Return (x, y) of the center of cell containing provided text 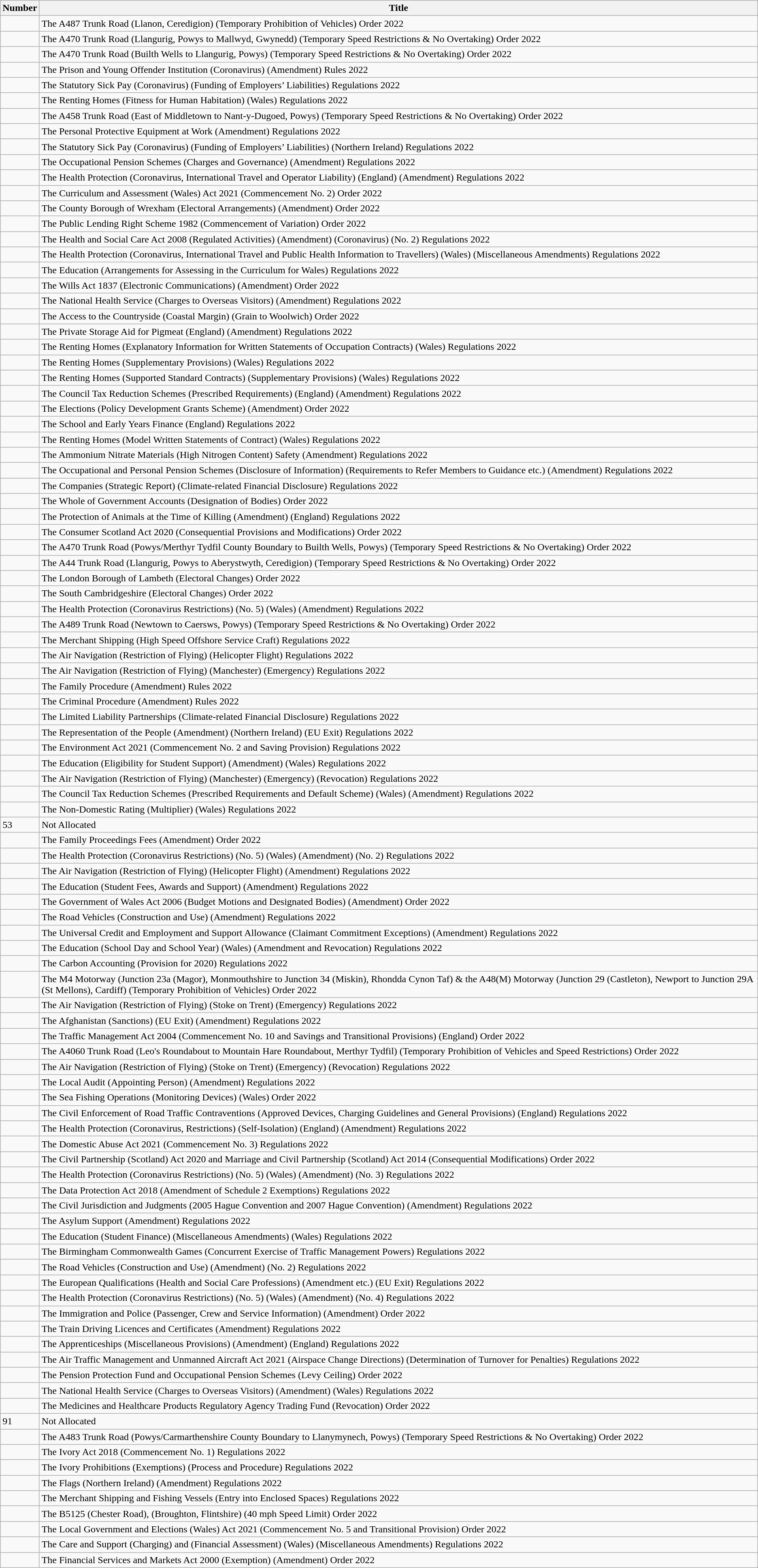
The A44 Trunk Road (Llangurig, Powys to Aberystwyth, Ceredigion) (Temporary Speed Restrictions & No Overtaking) Order 2022 (398, 563)
The Merchant Shipping and Fishing Vessels (Entry into Enclosed Spaces) Regulations 2022 (398, 1498)
The Health Protection (Coronavirus Restrictions) (No. 5) (Wales) (Amendment) (No. 2) Regulations 2022 (398, 855)
The B5125 (Chester Road), (Broughton, Flintshire) (40 mph Speed Limit) Order 2022 (398, 1514)
The Wills Act 1837 (Electronic Communications) (Amendment) Order 2022 (398, 285)
The Education (Arrangements for Assessing in the Curriculum for Wales) Regulations 2022 (398, 270)
The A470 Trunk Road (Llangurig, Powys to Mallwyd, Gwynedd) (Temporary Speed Restrictions & No Overtaking) Order 2022 (398, 39)
The A487 Trunk Road (Llanon, Ceredigion) (Temporary Prohibition of Vehicles) Order 2022 (398, 23)
The Statutory Sick Pay (Coronavirus) (Funding of Employers’ Liabilities) (Northern Ireland) Regulations 2022 (398, 147)
The A483 Trunk Road (Powys/Carmarthenshire County Boundary to Llanymynech, Powys) (Temporary Speed Restrictions & No Overtaking) Order 2022 (398, 1437)
The Apprenticeships (Miscellaneous Provisions) (Amendment) (England) Regulations 2022 (398, 1344)
The Asylum Support (Amendment) Regulations 2022 (398, 1221)
The Prison and Young Offender Institution (Coronavirus) (Amendment) Rules 2022 (398, 70)
The Limited Liability Partnerships (Climate-related Financial Disclosure) Regulations 2022 (398, 717)
The Curriculum and Assessment (Wales) Act 2021 (Commencement No. 2) Order 2022 (398, 193)
The Air Navigation (Restriction of Flying) (Stoke on Trent) (Emergency) (Revocation) Regulations 2022 (398, 1067)
The Private Storage Aid for Pigmeat (England) (Amendment) Regulations 2022 (398, 332)
The Council Tax Reduction Schemes (Prescribed Requirements) (England) (Amendment) Regulations 2022 (398, 393)
The National Health Service (Charges to Overseas Visitors) (Amendment) (Wales) Regulations 2022 (398, 1390)
The Education (Student Finance) (Miscellaneous Amendments) (Wales) Regulations 2022 (398, 1236)
The Air Traffic Management and Unmanned Aircraft Act 2021 (Airspace Change Directions) (Determination of Turnover for Penalties) Regulations 2022 (398, 1360)
The Civil Enforcement of Road Traffic Contraventions (Approved Devices, Charging Guidelines and General Provisions) (England) Regulations 2022 (398, 1113)
Title (398, 8)
The A458 Trunk Road (East of Middletown to Nant-y-Dugoed, Powys) (Temporary Speed Restrictions & No Overtaking) Order 2022 (398, 116)
The Consumer Scotland Act 2020 (Consequential Provisions and Modifications) Order 2022 (398, 532)
The Education (Student Fees, Awards and Support) (Amendment) Regulations 2022 (398, 886)
The Council Tax Reduction Schemes (Prescribed Requirements and Default Scheme) (Wales) (Amendment) Regulations 2022 (398, 794)
The Whole of Government Accounts (Designation of Bodies) Order 2022 (398, 501)
91 (20, 1421)
The Air Navigation (Restriction of Flying) (Stoke on Trent) (Emergency) Regulations 2022 (398, 1005)
The Medicines and Healthcare Products Regulatory Agency Trading Fund (Revocation) Order 2022 (398, 1406)
The Non-Domestic Rating (Multiplier) (Wales) Regulations 2022 (398, 809)
The Universal Credit and Employment and Support Allowance (Claimant Commitment Exceptions) (Amendment) Regulations 2022 (398, 932)
The Health Protection (Coronavirus, Restrictions) (Self-Isolation) (England) (Amendment) Regulations 2022 (398, 1128)
The Family Procedure (Amendment) Rules 2022 (398, 686)
The Environment Act 2021 (Commencement No. 2 and Saving Provision) Regulations 2022 (398, 748)
The Air Navigation (Restriction of Flying) (Helicopter Flight) Regulations 2022 (398, 655)
The Health Protection (Coronavirus, International Travel and Operator Liability) (England) (Amendment) Regulations 2022 (398, 177)
The Occupational Pension Schemes (Charges and Governance) (Amendment) Regulations 2022 (398, 162)
The Statutory Sick Pay (Coronavirus) (Funding of Employers’ Liabilities) Regulations 2022 (398, 85)
The Immigration and Police (Passenger, Crew and Service Information) (Amendment) Order 2022 (398, 1313)
The Personal Protective Equipment at Work (Amendment) Regulations 2022 (398, 131)
The A470 Trunk Road (Builth Wells to Llangurig, Powys) (Temporary Speed Restrictions & No Overtaking) Order 2022 (398, 54)
The Education (School Day and School Year) (Wales) (Amendment and Revocation) Regulations 2022 (398, 948)
The Protection of Animals at the Time of Killing (Amendment) (England) Regulations 2022 (398, 517)
The Air Navigation (Restriction of Flying) (Manchester) (Emergency) (Revocation) Regulations 2022 (398, 779)
The Ivory Act 2018 (Commencement No. 1) Regulations 2022 (398, 1452)
The Local Audit (Appointing Person) (Amendment) Regulations 2022 (398, 1082)
The Access to the Countryside (Coastal Margin) (Grain to Woolwich) Order 2022 (398, 316)
The Government of Wales Act 2006 (Budget Motions and Designated Bodies) (Amendment) Order 2022 (398, 902)
The Road Vehicles (Construction and Use) (Amendment) (No. 2) Regulations 2022 (398, 1267)
The London Borough of Lambeth (Electoral Changes) Order 2022 (398, 578)
The Criminal Procedure (Amendment) Rules 2022 (398, 702)
The Financial Services and Markets Act 2000 (Exemption) (Amendment) Order 2022 (398, 1560)
The Renting Homes (Explanatory Information for Written Statements of Occupation Contracts) (Wales) Regulations 2022 (398, 347)
The Train Driving Licences and Certificates (Amendment) Regulations 2022 (398, 1329)
The South Cambridgeshire (Electoral Changes) Order 2022 (398, 594)
The Domestic Abuse Act 2021 (Commencement No. 3) Regulations 2022 (398, 1144)
The Merchant Shipping (High Speed Offshore Service Craft) Regulations 2022 (398, 640)
The A489 Trunk Road (Newtown to Caersws, Powys) (Temporary Speed Restrictions & No Overtaking) Order 2022 (398, 624)
The European Qualifications (Health and Social Care Professions) (Amendment etc.) (EU Exit) Regulations 2022 (398, 1283)
The Civil Partnership (Scotland) Act 2020 and Marriage and Civil Partnership (Scotland) Act 2014 (Consequential Modifications) Order 2022 (398, 1159)
The Family Proceedings Fees (Amendment) Order 2022 (398, 840)
The National Health Service (Charges to Overseas Visitors) (Amendment) Regulations 2022 (398, 301)
The Road Vehicles (Construction and Use) (Amendment) Regulations 2022 (398, 917)
The A470 Trunk Road (Powys/Merthyr Tydfil County Boundary to Builth Wells, Powys) (Temporary Speed Restrictions & No Overtaking) Order 2022 (398, 547)
The Data Protection Act 2018 (Amendment of Schedule 2 Exemptions) Regulations 2022 (398, 1190)
The Health Protection (Coronavirus Restrictions) (No. 5) (Wales) (Amendment) (No. 4) Regulations 2022 (398, 1298)
The Education (Eligibility for Student Support) (Amendment) (Wales) Regulations 2022 (398, 763)
The Elections (Policy Development Grants Scheme) (Amendment) Order 2022 (398, 408)
The Representation of the People (Amendment) (Northern Ireland) (EU Exit) Regulations 2022 (398, 732)
The Renting Homes (Supported Standard Contracts) (Supplementary Provisions) (Wales) Regulations 2022 (398, 378)
The Local Government and Elections (Wales) Act 2021 (Commencement No. 5 and Transitional Provision) Order 2022 (398, 1529)
The Flags (Northern Ireland) (Amendment) Regulations 2022 (398, 1483)
The Health Protection (Coronavirus Restrictions) (No. 5) (Wales) (Amendment) Regulations 2022 (398, 609)
The Public Lending Right Scheme 1982 (Commencement of Variation) Order 2022 (398, 224)
The Health and Social Care Act 2008 (Regulated Activities) (Amendment) (Coronavirus) (No. 2) Regulations 2022 (398, 239)
The Renting Homes (Supplementary Provisions) (Wales) Regulations 2022 (398, 362)
The Afghanistan (Sanctions) (EU Exit) (Amendment) Regulations 2022 (398, 1021)
The Traffic Management Act 2004 (Commencement No. 10 and Savings and Transitional Provisions) (England) Order 2022 (398, 1036)
53 (20, 825)
The Care and Support (Charging) and (Financial Assessment) (Wales) (Miscellaneous Amendments) Regulations 2022 (398, 1545)
The Birmingham Commonwealth Games (Concurrent Exercise of Traffic Management Powers) Regulations 2022 (398, 1252)
The Carbon Accounting (Provision for 2020) Regulations 2022 (398, 964)
Number (20, 8)
The Renting Homes (Fitness for Human Habitation) (Wales) Regulations 2022 (398, 100)
The Pension Protection Fund and Occupational Pension Schemes (Levy Ceiling) Order 2022 (398, 1375)
The County Borough of Wrexham (Electoral Arrangements) (Amendment) Order 2022 (398, 208)
The School and Early Years Finance (England) Regulations 2022 (398, 424)
The Air Navigation (Restriction of Flying) (Helicopter Flight) (Amendment) Regulations 2022 (398, 871)
The Ammonium Nitrate Materials (High Nitrogen Content) Safety (Amendment) Regulations 2022 (398, 455)
The Air Navigation (Restriction of Flying) (Manchester) (Emergency) Regulations 2022 (398, 670)
The Renting Homes (Model Written Statements of Contract) (Wales) Regulations 2022 (398, 439)
The Ivory Prohibitions (Exemptions) (Process and Procedure) Regulations 2022 (398, 1468)
The Health Protection (Coronavirus Restrictions) (No. 5) (Wales) (Amendment) (No. 3) Regulations 2022 (398, 1174)
The Companies (Strategic Report) (Climate-related Financial Disclosure) Regulations 2022 (398, 486)
The Civil Jurisdiction and Judgments (2005 Hague Convention and 2007 Hague Convention) (Amendment) Regulations 2022 (398, 1206)
The Sea Fishing Operations (Monitoring Devices) (Wales) Order 2022 (398, 1098)
